Search for the cell housing the specified text and yield its [X, Y] center coordinate. 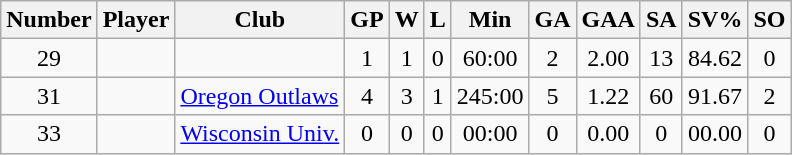
Oregon Outlaws [260, 96]
91.67 [715, 96]
L [438, 20]
Min [490, 20]
Player [136, 20]
SO [770, 20]
GAA [608, 20]
SV% [715, 20]
5 [552, 96]
4 [367, 96]
3 [406, 96]
W [406, 20]
29 [49, 58]
GP [367, 20]
GA [552, 20]
13 [661, 58]
00:00 [490, 134]
SA [661, 20]
60:00 [490, 58]
1.22 [608, 96]
31 [49, 96]
84.62 [715, 58]
Wisconsin Univ. [260, 134]
Club [260, 20]
0.00 [608, 134]
245:00 [490, 96]
2.00 [608, 58]
60 [661, 96]
33 [49, 134]
Number [49, 20]
00.00 [715, 134]
